Determine the (x, y) coordinate at the center of the cell enclosing the given text.  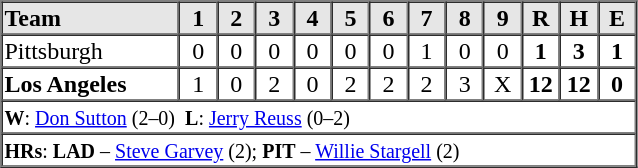
4 (312, 18)
5 (350, 18)
HRs: LAD – Steve Garvey (2); PIT – Willie Stargell (2) (319, 150)
Pittsburgh (91, 50)
W: Don Sutton (2–0) L: Jerry Reuss (0–2) (319, 116)
8 (465, 18)
H (579, 18)
R (541, 18)
6 (388, 18)
9 (503, 18)
Team (91, 18)
E (617, 18)
X (503, 84)
Los Angeles (91, 84)
7 (427, 18)
